Return [x, y] of the center of cell containing provided text 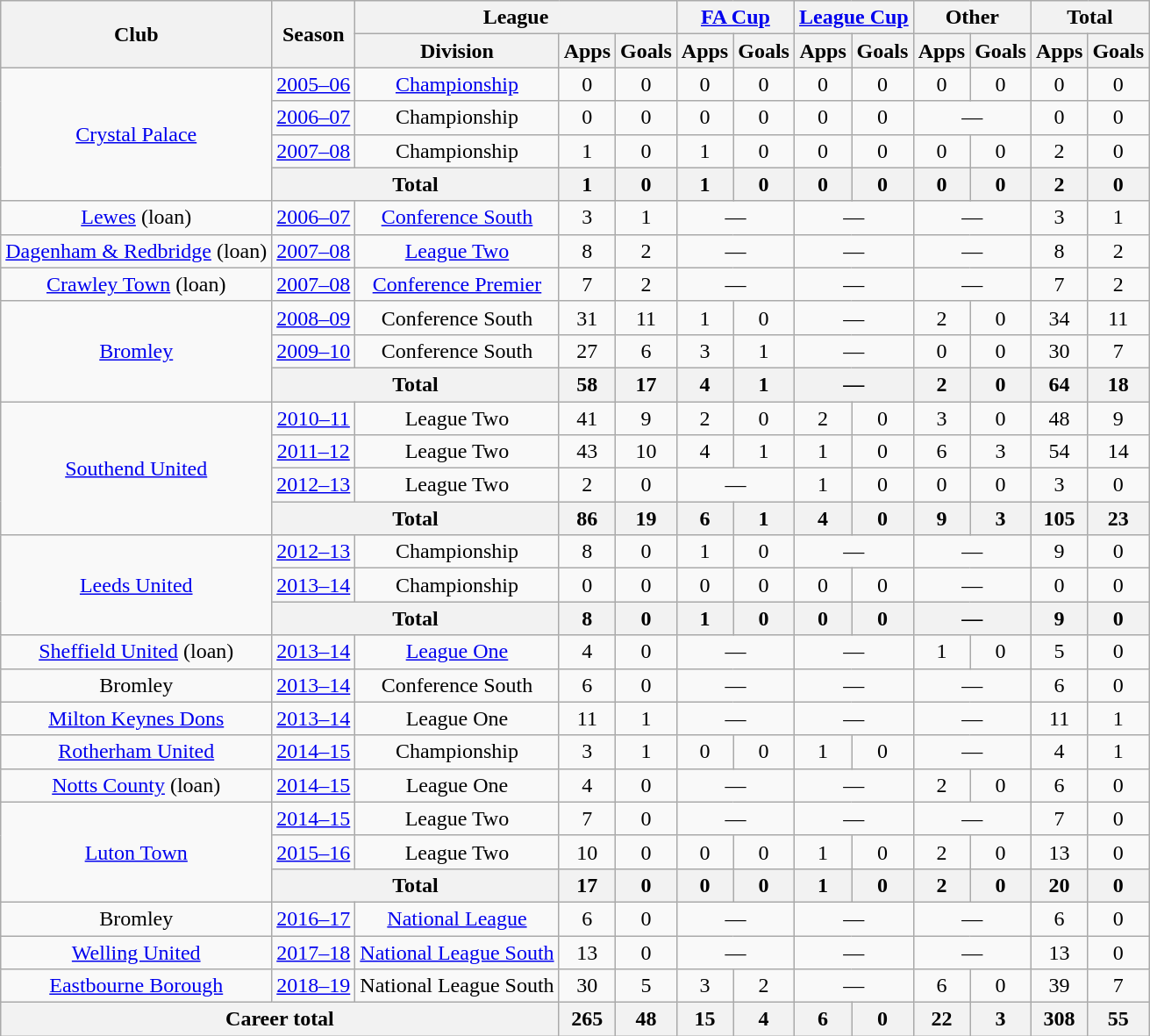
Luton Town [137, 852]
54 [1059, 452]
58 [587, 384]
23 [1118, 518]
2008–09 [314, 318]
14 [1118, 452]
Welling United [137, 952]
15 [704, 1019]
105 [1059, 518]
18 [1118, 384]
265 [587, 1019]
Leeds United [137, 585]
43 [587, 452]
20 [1059, 885]
64 [1059, 384]
Division [457, 51]
39 [1059, 986]
League [516, 18]
National League [457, 918]
2016–17 [314, 918]
Rotherham United [137, 752]
Season [314, 34]
2017–18 [314, 952]
Club [137, 34]
2011–12 [314, 452]
31 [587, 318]
308 [1059, 1019]
Sheffield United (loan) [137, 652]
FA Cup [735, 18]
Dagenham & Redbridge (loan) [137, 251]
Conference Premier [457, 284]
2005–06 [314, 84]
2018–19 [314, 986]
Southend United [137, 468]
34 [1059, 318]
Career total [280, 1019]
41 [587, 418]
Milton Keynes Dons [137, 718]
Crystal Palace [137, 134]
2015–16 [314, 852]
19 [646, 518]
Lewes (loan) [137, 218]
86 [587, 518]
Eastbourne Borough [137, 986]
Notts County (loan) [137, 785]
2010–11 [314, 418]
Other [972, 18]
27 [587, 351]
2009–10 [314, 351]
22 [941, 1019]
55 [1118, 1019]
Crawley Town (loan) [137, 284]
League Cup [854, 18]
